Identify which cell holds the provided text, then report its [x, y] central coordinate. 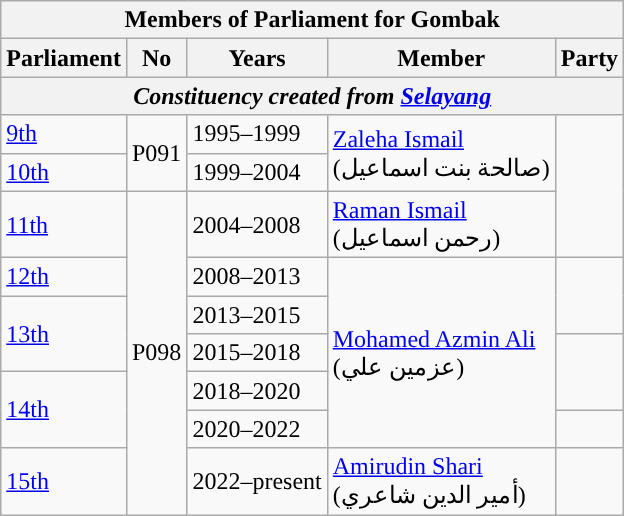
Member [441, 58]
Constituency created from Selayang [312, 96]
11th [64, 224]
2020–2022 [257, 429]
Years [257, 58]
Raman Ismail (رحمن اسماعيل) [441, 224]
15th [64, 482]
2015–2018 [257, 353]
14th [64, 410]
P091 [156, 153]
Parliament [64, 58]
2022–present [257, 482]
Party [589, 58]
2008–2013 [257, 277]
Zaleha Ismail (صالحة بنت اسماعيل) [441, 153]
No [156, 58]
2004–2008 [257, 224]
P098 [156, 352]
1999–2004 [257, 172]
2013–2015 [257, 315]
9th [64, 134]
2018–2020 [257, 391]
13th [64, 334]
Members of Parliament for Gombak [312, 20]
Amirudin Shari (أمير الدين شاعري) [441, 482]
Mohamed Azmin Ali (عزمين علي) [441, 353]
1995–1999 [257, 134]
10th [64, 172]
12th [64, 277]
